Return (x, y) of the center of cell containing provided text 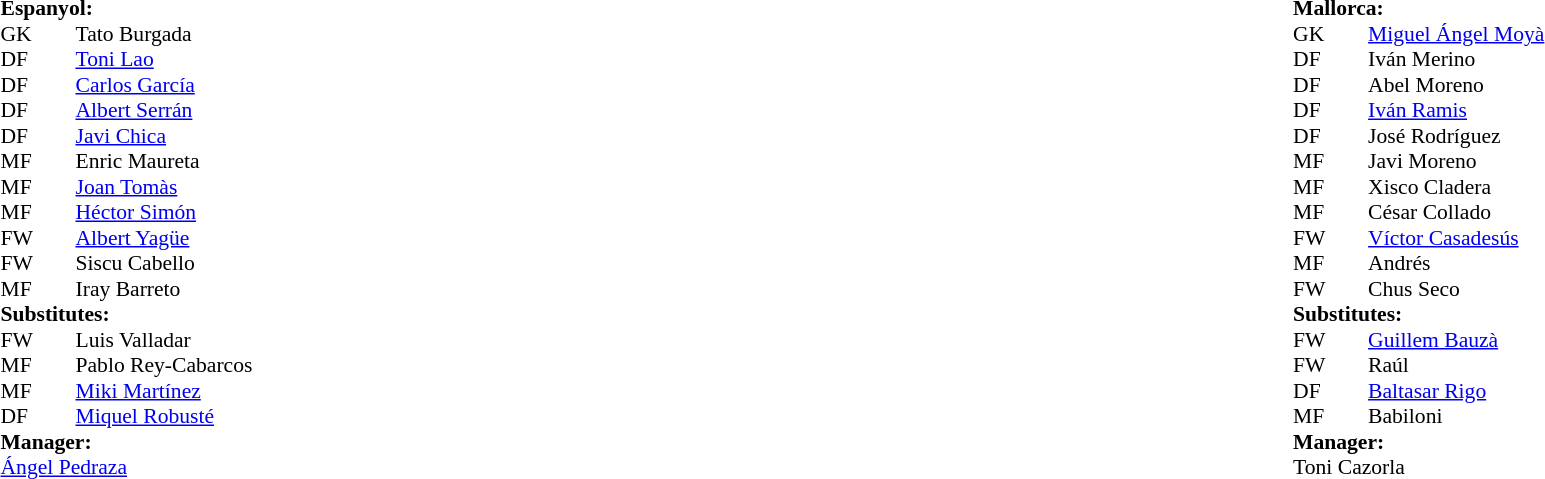
Miquel Robusté (164, 417)
Miki Martínez (164, 391)
Miguel Ángel Moyà (1456, 34)
Andrés (1456, 263)
Abel Moreno (1456, 85)
Siscu Cabello (164, 263)
Javi Moreno (1456, 161)
César Collado (1456, 213)
Pablo Rey-Cabarcos (164, 365)
Babiloni (1456, 417)
Héctor Simón (164, 213)
Toni Lao (164, 59)
Baltasar Rigo (1456, 391)
Javi Chica (164, 136)
Albert Serrán (164, 111)
Iván Merino (1456, 59)
Raúl (1456, 365)
Iván Ramis (1456, 111)
Chus Seco (1456, 289)
José Rodríguez (1456, 136)
Enric Maureta (164, 161)
Víctor Casadesús (1456, 238)
Joan Tomàs (164, 187)
Carlos García (164, 85)
Tato Burgada (164, 34)
Xisco Cladera (1456, 187)
Luis Valladar (164, 340)
Albert Yagüe (164, 238)
Guillem Bauzà (1456, 340)
Iray Barreto (164, 289)
